Return [X, Y] of the center of cell containing provided text 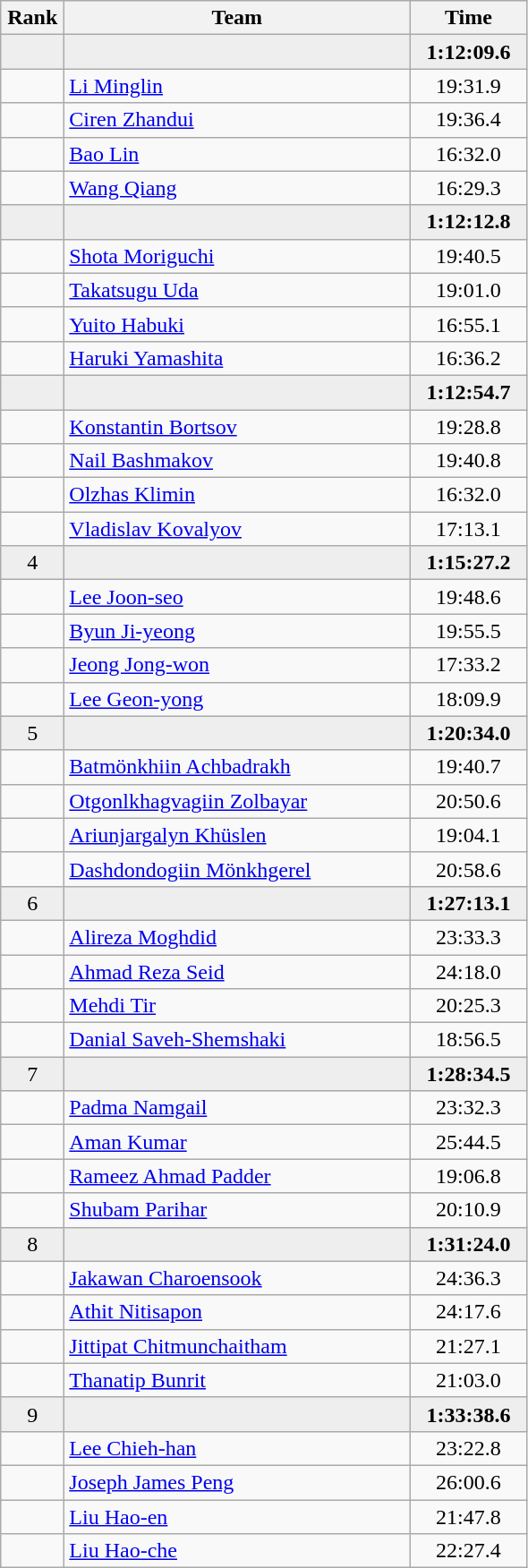
Nail Bashmakov [237, 461]
19:40.8 [469, 461]
Thanatip Bunrit [237, 1380]
22:27.4 [469, 1551]
19:04.1 [469, 835]
Bao Lin [237, 154]
19:01.0 [469, 290]
19:48.6 [469, 597]
Lee Joon-seo [237, 597]
Batmönkhiin Achbadrakh [237, 767]
Yuito Habuki [237, 324]
1:12:54.7 [469, 392]
Jakawan Charoensook [237, 1278]
20:58.6 [469, 869]
19:06.8 [469, 1176]
20:50.6 [469, 801]
25:44.5 [469, 1142]
9 [32, 1414]
Time [469, 18]
Dashdondogiin Mönkhgerel [237, 869]
Rameez Ahmad Padder [237, 1176]
6 [32, 903]
Olzhas Klimin [237, 495]
Ahmad Reza Seid [237, 971]
19:31.9 [469, 86]
Joseph James Peng [237, 1482]
1:28:34.5 [469, 1074]
19:36.4 [469, 120]
Shota Moriguchi [237, 256]
19:40.7 [469, 767]
19:40.5 [469, 256]
Ciren Zhandui [237, 120]
16:36.2 [469, 358]
1:12:12.8 [469, 222]
Wang Qiang [237, 188]
23:22.8 [469, 1448]
Liu Hao-en [237, 1517]
20:10.9 [469, 1210]
8 [32, 1244]
Byun Ji-yeong [237, 631]
1:15:27.2 [469, 563]
Konstantin Bortsov [237, 427]
7 [32, 1074]
21:27.1 [469, 1346]
5 [32, 733]
1:20:34.0 [469, 733]
Shubam Parihar [237, 1210]
Team [237, 18]
Lee Geon-yong [237, 699]
1:27:13.1 [469, 903]
18:56.5 [469, 1040]
Haruki Yamashita [237, 358]
Lee Chieh-han [237, 1448]
18:09.9 [469, 699]
17:33.2 [469, 665]
4 [32, 563]
Athit Nitisapon [237, 1312]
Vladislav Kovalyov [237, 529]
1:33:38.6 [469, 1414]
17:13.1 [469, 529]
23:33.3 [469, 937]
24:17.6 [469, 1312]
19:28.8 [469, 427]
19:55.5 [469, 631]
Takatsugu Uda [237, 290]
Danial Saveh-Shemshaki [237, 1040]
Padma Namgail [237, 1108]
Jeong Jong-won [237, 665]
16:29.3 [469, 188]
24:18.0 [469, 971]
Aman Kumar [237, 1142]
21:47.8 [469, 1517]
Ariunjargalyn Khüslen [237, 835]
Alireza Moghdid [237, 937]
1:31:24.0 [469, 1244]
16:55.1 [469, 324]
1:12:09.6 [469, 52]
26:00.6 [469, 1482]
21:03.0 [469, 1380]
Li Minglin [237, 86]
Liu Hao-che [237, 1551]
Otgonlkhagvagiin Zolbayar [237, 801]
Rank [32, 18]
Mehdi Tir [237, 1006]
20:25.3 [469, 1006]
Jittipat Chitmunchaitham [237, 1346]
24:36.3 [469, 1278]
23:32.3 [469, 1108]
